From the cell containing the given text, extract its center point as (x, y) coordinate. 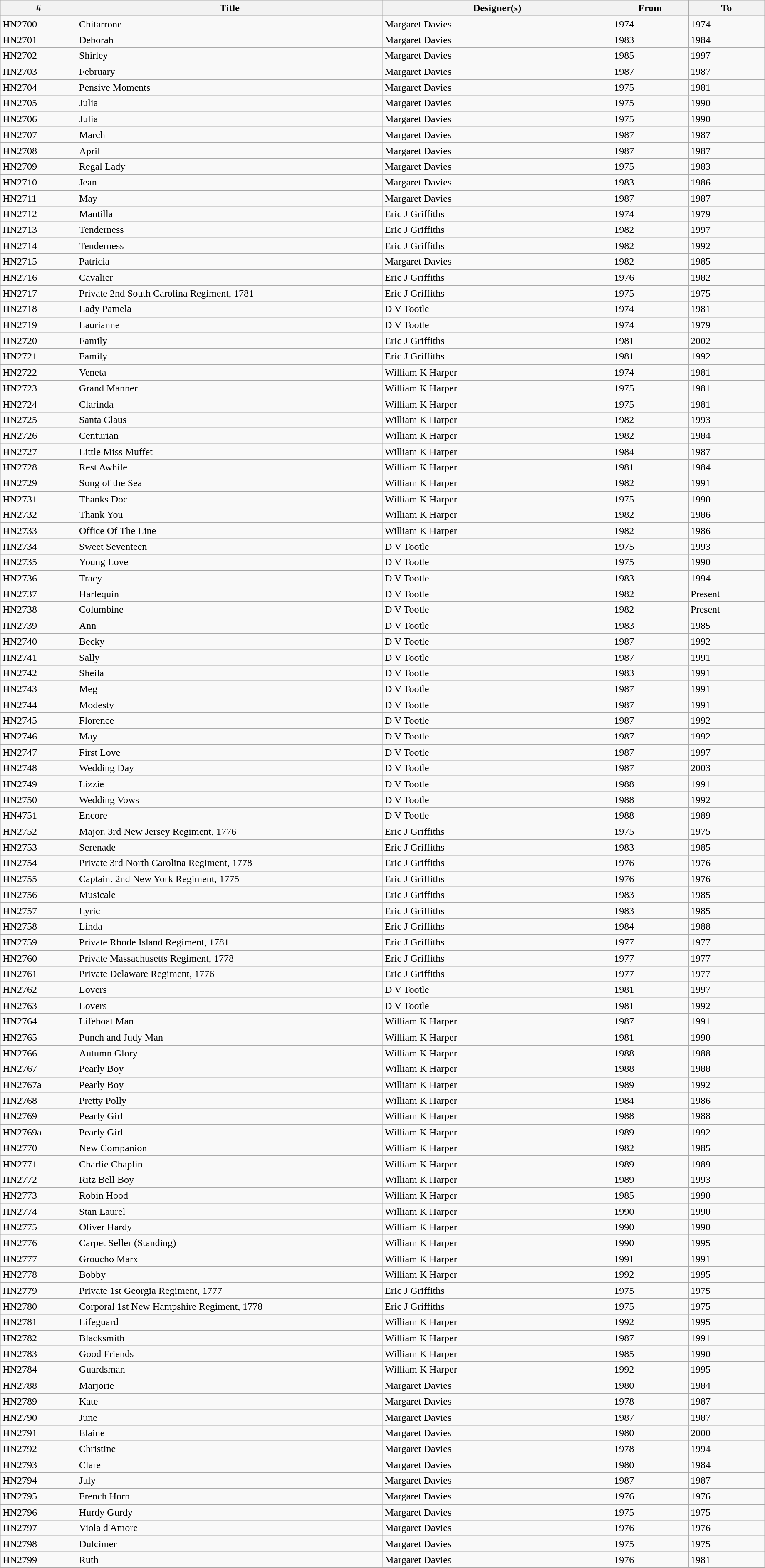
Ritz Bell Boy (230, 1180)
HN2732 (39, 515)
HN2745 (39, 721)
2002 (727, 341)
HN2704 (39, 87)
HN2726 (39, 435)
Title (230, 8)
HN2756 (39, 895)
April (230, 151)
To (727, 8)
HN2765 (39, 1037)
HN2715 (39, 262)
HN2773 (39, 1195)
HN2714 (39, 246)
HN2733 (39, 531)
HN2707 (39, 135)
HN2725 (39, 420)
HN2798 (39, 1544)
HN2781 (39, 1322)
Punch and Judy Man (230, 1037)
Wedding Vows (230, 800)
HN2717 (39, 293)
Private 2nd South Carolina Regiment, 1781 (230, 293)
HN2791 (39, 1433)
From (650, 8)
HN2729 (39, 483)
HN2759 (39, 942)
First Love (230, 752)
Thank You (230, 515)
Modesty (230, 705)
Clarinda (230, 404)
Hurdy Gurdy (230, 1512)
HN2735 (39, 562)
Dulcimer (230, 1544)
Major. 3rd New Jersey Regiment, 1776 (230, 831)
HN2722 (39, 372)
Captain. 2nd New York Regiment, 1775 (230, 879)
Rest Awhile (230, 467)
2003 (727, 768)
HN2753 (39, 847)
2000 (727, 1433)
Private 1st Georgia Regiment, 1777 (230, 1291)
HN2743 (39, 689)
HN2760 (39, 958)
Lady Pamela (230, 309)
HN2746 (39, 737)
HN2709 (39, 166)
Office Of The Line (230, 531)
HN2748 (39, 768)
Encore (230, 816)
Sheila (230, 673)
HN2708 (39, 151)
HN2742 (39, 673)
HN2736 (39, 578)
HN2739 (39, 626)
March (230, 135)
Veneta (230, 372)
HN2702 (39, 56)
HN2723 (39, 388)
Tracy (230, 578)
Private Rhode Island Regiment, 1781 (230, 942)
HN2793 (39, 1464)
HN2777 (39, 1259)
HN2750 (39, 800)
HN2701 (39, 40)
Elaine (230, 1433)
HN2767a (39, 1085)
HN2716 (39, 277)
HN2769 (39, 1116)
Ruth (230, 1560)
HN2727 (39, 451)
HN2762 (39, 990)
Columbine (230, 610)
HN2797 (39, 1528)
HN2747 (39, 752)
HN2758 (39, 926)
HN2713 (39, 230)
HN2776 (39, 1243)
Lifeboat Man (230, 1021)
February (230, 72)
Designer(s) (498, 8)
Thanks Doc (230, 499)
HN2703 (39, 72)
Private Massachusetts Regiment, 1778 (230, 958)
HN2754 (39, 863)
HN2782 (39, 1338)
Lyric (230, 910)
Becky (230, 641)
Meg (230, 689)
# (39, 8)
HN2720 (39, 341)
Santa Claus (230, 420)
Chitarrone (230, 24)
HN2763 (39, 1006)
Deborah (230, 40)
Ann (230, 626)
Musicale (230, 895)
Shirley (230, 56)
Little Miss Muffet (230, 451)
HN2764 (39, 1021)
HN2731 (39, 499)
Charlie Chaplin (230, 1164)
Kate (230, 1401)
Oliver Hardy (230, 1227)
Stan Laurel (230, 1212)
HN2778 (39, 1275)
Good Friends (230, 1354)
HN2728 (39, 467)
HN2788 (39, 1385)
Young Love (230, 562)
Carpet Seller (Standing) (230, 1243)
Pretty Polly (230, 1101)
HN2769a (39, 1132)
HN2780 (39, 1306)
Clare (230, 1464)
Cavalier (230, 277)
Autumn Glory (230, 1053)
Linda (230, 926)
Jean (230, 182)
Guardsman (230, 1370)
HN2740 (39, 641)
HN2712 (39, 214)
HN2792 (39, 1449)
HN2757 (39, 910)
HN2705 (39, 103)
Sweet Seventeen (230, 547)
Lizzie (230, 784)
Viola d'Amore (230, 1528)
HN2719 (39, 325)
HN2738 (39, 610)
HN2772 (39, 1180)
Groucho Marx (230, 1259)
Laurianne (230, 325)
Pensive Moments (230, 87)
HN2770 (39, 1148)
June (230, 1417)
HN2794 (39, 1481)
Lifeguard (230, 1322)
French Horn (230, 1496)
Centurian (230, 435)
Corporal 1st New Hampshire Regiment, 1778 (230, 1306)
Grand Manner (230, 388)
HN2752 (39, 831)
HN2737 (39, 594)
HN2710 (39, 182)
Private Delaware Regiment, 1776 (230, 974)
HN2724 (39, 404)
Florence (230, 721)
Private 3rd North Carolina Regiment, 1778 (230, 863)
HN2790 (39, 1417)
HN2741 (39, 657)
HN2795 (39, 1496)
HN2766 (39, 1053)
HN2706 (39, 119)
Christine (230, 1449)
HN2774 (39, 1212)
Harlequin (230, 594)
Robin Hood (230, 1195)
HN2734 (39, 547)
HN2718 (39, 309)
HN2744 (39, 705)
New Companion (230, 1148)
HN2700 (39, 24)
Sally (230, 657)
Wedding Day (230, 768)
HN2784 (39, 1370)
HN2749 (39, 784)
HN2789 (39, 1401)
HN2768 (39, 1101)
HN4751 (39, 816)
Blacksmith (230, 1338)
Marjorie (230, 1385)
HN2783 (39, 1354)
Song of the Sea (230, 483)
HN2775 (39, 1227)
HN2767 (39, 1069)
Regal Lady (230, 166)
HN2761 (39, 974)
HN2796 (39, 1512)
Patricia (230, 262)
July (230, 1481)
Serenade (230, 847)
HN2799 (39, 1560)
Bobby (230, 1275)
HN2711 (39, 198)
HN2721 (39, 356)
HN2755 (39, 879)
Mantilla (230, 214)
HN2771 (39, 1164)
HN2779 (39, 1291)
